Find where the given text appears and provide that cell's center as (x, y) coordinate. 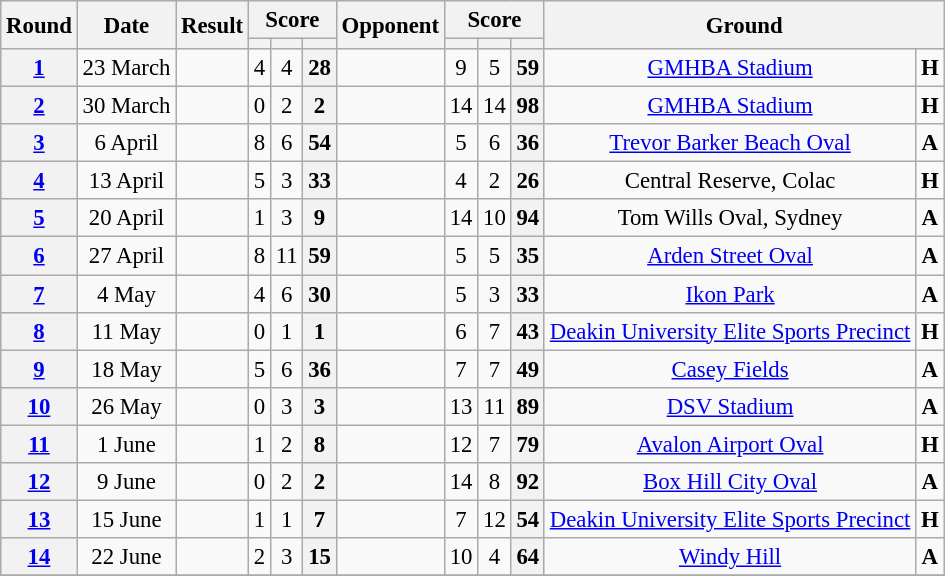
Opponent (390, 25)
64 (528, 557)
Box Hill City Oval (730, 482)
15 (320, 557)
92 (528, 482)
98 (528, 106)
Ikon Park (730, 294)
Casey Fields (730, 369)
35 (528, 256)
Trevor Barker Beach Oval (730, 143)
43 (528, 331)
94 (528, 219)
11 May (126, 331)
18 May (126, 369)
9 June (126, 482)
23 March (126, 68)
Windy Hill (730, 557)
15 June (126, 519)
Arden Street Oval (730, 256)
4 May (126, 294)
20 April (126, 219)
30 (320, 294)
13 April (126, 181)
Ground (744, 25)
22 June (126, 557)
Date (126, 25)
49 (528, 369)
Round (39, 25)
27 April (126, 256)
26 May (126, 406)
30 March (126, 106)
28 (320, 68)
Avalon Airport Oval (730, 444)
6 April (126, 143)
26 (528, 181)
Central Reserve, Colac (730, 181)
1 June (126, 444)
89 (528, 406)
DSV Stadium (730, 406)
Result (212, 25)
Tom Wills Oval, Sydney (730, 219)
79 (528, 444)
